Extract the (x, y) coordinate from the center of the cell holding the provided text.  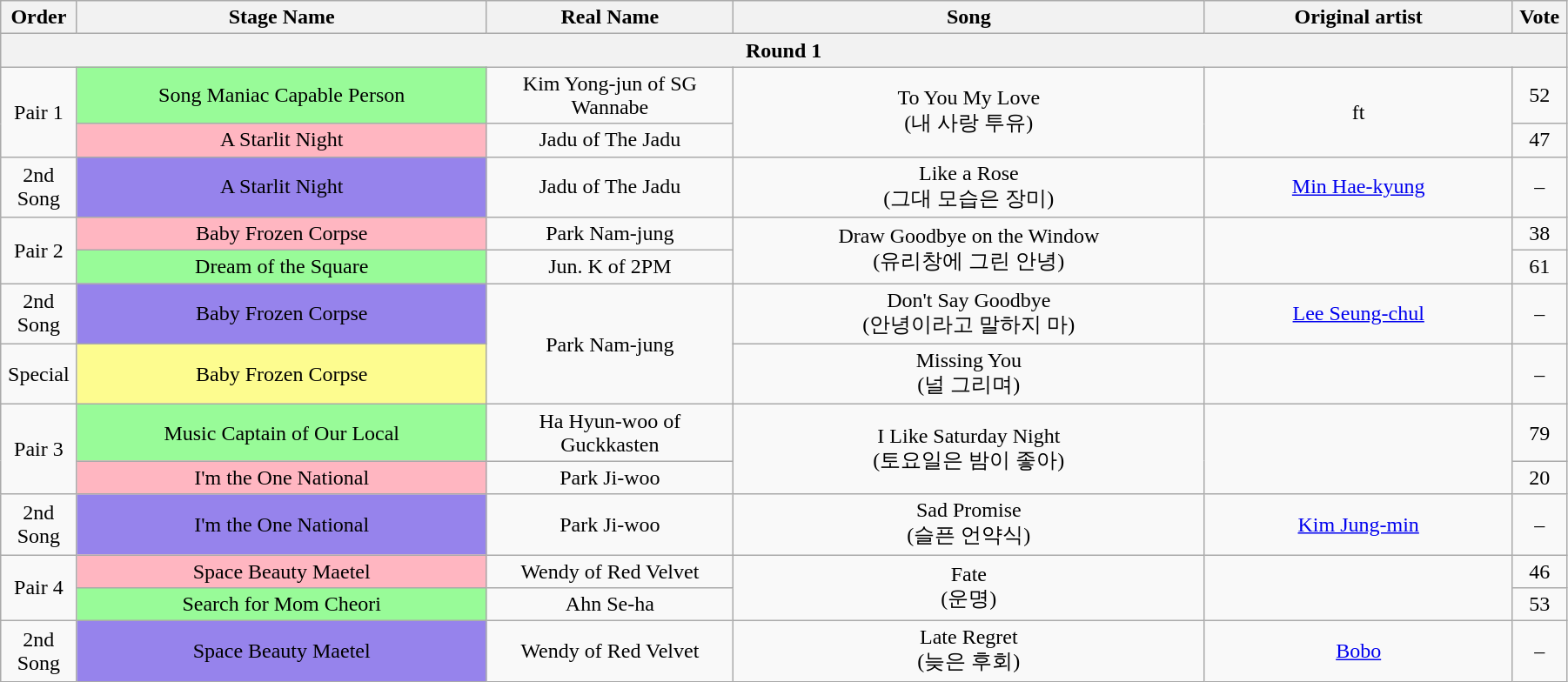
Music Captain of Our Local (282, 433)
Dream of the Square (282, 267)
Don't Say Goodbye(안녕이라고 말하지 마) (968, 314)
Stage Name (282, 17)
Lee Seung-chul (1358, 314)
Pair 1 (38, 111)
Jun. K of 2PM (609, 267)
38 (1539, 234)
Pair 2 (38, 251)
61 (1539, 267)
Order (38, 17)
Pair 4 (38, 588)
Draw Goodbye on the Window(유리창에 그린 안녕) (968, 251)
Round 1 (784, 50)
Fate(운명) (968, 588)
ft (1358, 111)
20 (1539, 478)
Original artist (1358, 17)
To You My Love(내 사랑 투유) (968, 111)
Song (968, 17)
Song Maniac Capable Person (282, 96)
Ahn Se-ha (609, 605)
46 (1539, 572)
Bobo (1358, 652)
I Like Saturday Night(토요일은 밤이 좋아) (968, 449)
Search for Mom Cheori (282, 605)
Sad Promise(슬픈 언약식) (968, 525)
Vote (1539, 17)
Min Hae-kyung (1358, 187)
47 (1539, 140)
Pair 3 (38, 449)
Real Name (609, 17)
Late Regret(늦은 후회) (968, 652)
Special (38, 374)
53 (1539, 605)
Like a Rose(그대 모습은 장미) (968, 187)
Kim Jung-min (1358, 525)
Ha Hyun-woo of Guckkasten (609, 433)
Kim Yong-jun of SG Wannabe (609, 96)
79 (1539, 433)
52 (1539, 96)
Missing You(널 그리며) (968, 374)
